Capture the cell that displays the provided text and extract its (x, y) central coordinate. 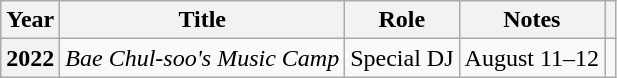
August 11–12 (532, 58)
Notes (532, 20)
Bae Chul-soo's Music Camp (202, 58)
Special DJ (402, 58)
Year (30, 20)
2022 (30, 58)
Title (202, 20)
Role (402, 20)
